Search for the cell housing the specified text and yield its [x, y] center coordinate. 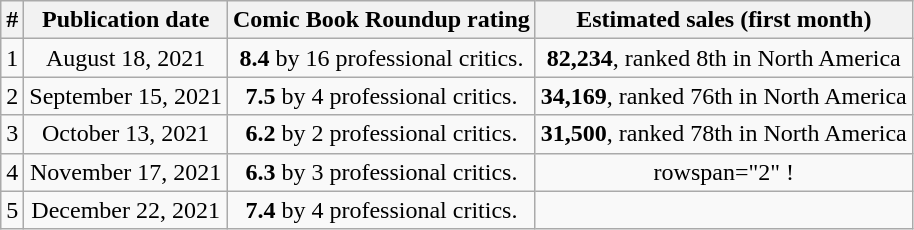
October 13, 2021 [126, 134]
3 [12, 134]
31,500, ranked 78th in North America [724, 134]
1 [12, 58]
7.4 by 4 professional critics. [382, 210]
8.4 by 16 professional critics. [382, 58]
August 18, 2021 [126, 58]
# [12, 20]
September 15, 2021 [126, 96]
82,234, ranked 8th in North America [724, 58]
Estimated sales (first month) [724, 20]
5 [12, 210]
34,169, ranked 76th in North America [724, 96]
Publication date [126, 20]
6.3 by 3 professional critics. [382, 172]
rowspan="2" ! [724, 172]
2 [12, 96]
November 17, 2021 [126, 172]
Comic Book Roundup rating [382, 20]
December 22, 2021 [126, 210]
7.5 by 4 professional critics. [382, 96]
4 [12, 172]
6.2 by 2 professional critics. [382, 134]
